Locate the cell with the specified text and output its [X, Y] center coordinate. 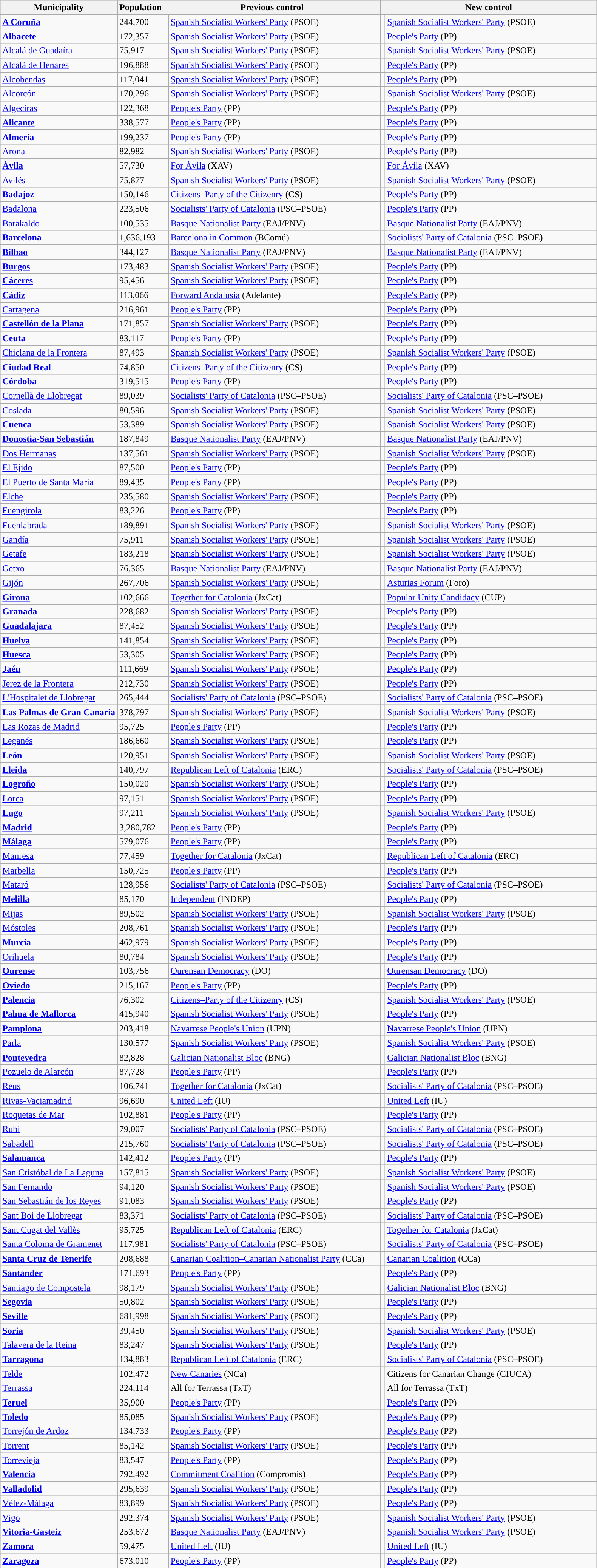
183,218 [140, 554]
Segovia [59, 1302]
A Coruña [59, 22]
Pozuelo de Alarcón [59, 1072]
100,535 [140, 223]
Roquetas de Mar [59, 1115]
378,797 [140, 712]
223,506 [140, 209]
39,450 [140, 1330]
Elche [59, 496]
Mijas [59, 914]
Badalona [59, 209]
Lugo [59, 813]
83,899 [140, 1503]
134,733 [140, 1431]
Alcobendas [59, 79]
Gijón [59, 583]
80,596 [140, 410]
83,117 [140, 338]
Leganés [59, 741]
111,669 [140, 669]
New control [489, 8]
235,580 [140, 496]
Telde [59, 1374]
97,151 [140, 798]
35,900 [140, 1403]
Popular Unity Candidacy (CUP) [491, 597]
Rivas-Vaciamadrid [59, 1101]
Sabadell [59, 1144]
140,797 [140, 770]
Marbella [59, 870]
212,730 [140, 683]
Ávila [59, 165]
Huelva [59, 640]
Las Palmas de Gran Canaria [59, 712]
Valencia [59, 1474]
579,076 [140, 841]
150,725 [140, 870]
Jerez de la Frontera [59, 683]
Manresa [59, 856]
87,493 [140, 353]
Pamplona [59, 1028]
Palencia [59, 1000]
Torrevieja [59, 1460]
Barcelona in Common (BComú) [274, 238]
Previous control [272, 8]
89,039 [140, 396]
75,917 [140, 51]
Barcelona [59, 238]
265,444 [140, 698]
208,688 [140, 1259]
Melilla [59, 899]
Parla [59, 1043]
Logroño [59, 784]
Independent (INDEP) [274, 899]
681,998 [140, 1316]
Granada [59, 611]
Cuenca [59, 425]
Canarian Coalition (CCa) [491, 1259]
Soria [59, 1330]
224,114 [140, 1388]
Vitoria-Gasteiz [59, 1532]
Bilbao [59, 252]
196,888 [140, 65]
Forward Andalusia (Adelante) [274, 295]
171,857 [140, 324]
Zamora [59, 1546]
Oviedo [59, 985]
83,547 [140, 1460]
Fuenlabrada [59, 525]
141,854 [140, 640]
Teruel [59, 1403]
Zaragoza [59, 1561]
83,226 [140, 511]
244,700 [140, 22]
Fuengirola [59, 511]
208,761 [140, 928]
Terrassa [59, 1388]
Ourense [59, 971]
344,127 [140, 252]
142,412 [140, 1158]
150,020 [140, 784]
Citizens for Canarian Change (CIUCA) [491, 1374]
173,483 [140, 266]
Getafe [59, 554]
253,672 [140, 1532]
98,179 [140, 1287]
Las Rozas de Madrid [59, 727]
85,142 [140, 1446]
215,760 [140, 1144]
Cáceres [59, 281]
76,302 [140, 1000]
103,756 [140, 971]
117,981 [140, 1244]
216,961 [140, 309]
Lorca [59, 798]
74,850 [140, 367]
Málaga [59, 841]
Albacete [59, 36]
415,940 [140, 1014]
113,066 [140, 295]
189,891 [140, 525]
Sant Cugat del Vallès [59, 1230]
57,730 [140, 165]
792,492 [140, 1474]
122,368 [140, 108]
157,815 [140, 1172]
137,561 [140, 453]
292,374 [140, 1517]
Barakaldo [59, 223]
Commitment Coalition (Compromís) [274, 1474]
94,120 [140, 1187]
Castellón de la Plana [59, 324]
Murcia [59, 942]
Valladolid [59, 1489]
171,693 [140, 1273]
87,452 [140, 626]
Population [140, 8]
Municipality [59, 8]
117,041 [140, 79]
89,502 [140, 914]
Tarragona [59, 1359]
82,828 [140, 1057]
San Sebastián de los Reyes [59, 1201]
319,515 [140, 381]
San Fernando [59, 1187]
Pontevedra [59, 1057]
228,682 [140, 611]
Vélez-Málaga [59, 1503]
Chiclana de la Frontera [59, 353]
199,237 [140, 137]
186,660 [140, 741]
Madrid [59, 827]
Ceuta [59, 338]
Cádiz [59, 295]
Alcalá de Guadaíra [59, 51]
Sant Boi de Llobregat [59, 1215]
53,389 [140, 425]
Dos Hermanas [59, 453]
Getxo [59, 568]
338,577 [140, 122]
El Ejido [59, 468]
79,007 [140, 1129]
87,500 [140, 468]
Donostia-San Sebastián [59, 439]
Badajoz [59, 195]
75,911 [140, 540]
Cornellà de Llobregat [59, 396]
Algeciras [59, 108]
75,877 [140, 180]
83,371 [140, 1215]
53,305 [140, 655]
76,365 [140, 568]
3,280,782 [140, 827]
82,982 [140, 151]
Asturias Forum (Foro) [491, 583]
Mataró [59, 885]
Alicante [59, 122]
Salamanca [59, 1158]
León [59, 755]
Almería [59, 137]
Santa Cruz de Tenerife [59, 1259]
Córdoba [59, 381]
Canarian Coalition–Canarian Nationalist Party (CCa) [274, 1259]
91,083 [140, 1201]
95,456 [140, 281]
Alcorcón [59, 94]
Ciudad Real [59, 367]
134,883 [140, 1359]
187,849 [140, 439]
Reus [59, 1086]
462,979 [140, 942]
130,577 [140, 1043]
Gandía [59, 540]
150,146 [140, 195]
Arona [59, 151]
Lleida [59, 770]
New Canaries (NCa) [274, 1374]
1,636,193 [140, 238]
Guadalajara [59, 626]
80,784 [140, 957]
83,247 [140, 1345]
203,418 [140, 1028]
85,170 [140, 899]
59,475 [140, 1546]
128,956 [140, 885]
106,741 [140, 1086]
87,728 [140, 1072]
Burgos [59, 266]
Girona [59, 597]
172,357 [140, 36]
El Puerto de Santa María [59, 482]
97,211 [140, 813]
77,459 [140, 856]
102,666 [140, 597]
Santa Coloma de Gramenet [59, 1244]
267,706 [140, 583]
Jaén [59, 669]
Palma de Mallorca [59, 1014]
Santander [59, 1273]
120,951 [140, 755]
170,296 [140, 94]
San Cristóbal de La Laguna [59, 1172]
295,639 [140, 1489]
Torrent [59, 1446]
215,167 [140, 985]
Rubí [59, 1129]
Avilés [59, 180]
50,802 [140, 1302]
Cartagena [59, 309]
Santiago de Compostela [59, 1287]
Toledo [59, 1417]
Móstoles [59, 928]
Orihuela [59, 957]
673,010 [140, 1561]
Seville [59, 1316]
Huesca [59, 655]
Vigo [59, 1517]
102,881 [140, 1115]
Coslada [59, 410]
Torrejón de Ardoz [59, 1431]
96,690 [140, 1101]
L'Hospitalet de Llobregat [59, 698]
Talavera de la Reina [59, 1345]
89,435 [140, 482]
102,472 [140, 1374]
85,085 [140, 1417]
Alcalá de Henares [59, 65]
